Extract the (x, y) coordinate from the center of the cell holding the provided text.  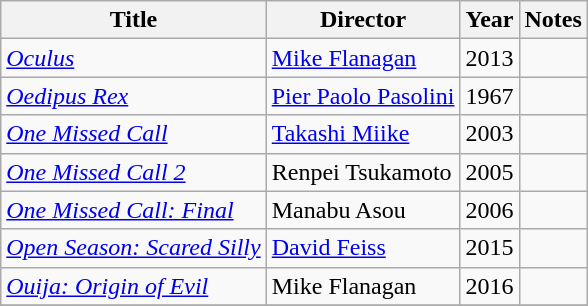
2006 (490, 210)
Title (134, 20)
David Feiss (363, 248)
Pier Paolo Pasolini (363, 96)
Director (363, 20)
Manabu Asou (363, 210)
2013 (490, 58)
Takashi Miike (363, 134)
2003 (490, 134)
One Missed Call 2 (134, 172)
Renpei Tsukamoto (363, 172)
Open Season: Scared Silly (134, 248)
2015 (490, 248)
2005 (490, 172)
One Missed Call: Final (134, 210)
Oedipus Rex (134, 96)
One Missed Call (134, 134)
1967 (490, 96)
Ouija: Origin of Evil (134, 286)
Year (490, 20)
2016 (490, 286)
Oculus (134, 58)
Notes (553, 20)
